Find where the given text appears and provide that cell's center as [X, Y] coordinate. 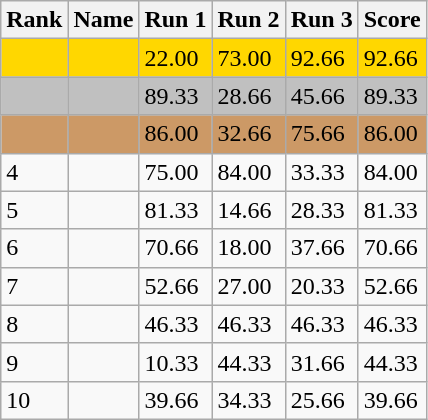
8 [34, 324]
32.66 [248, 134]
28.66 [248, 96]
27.00 [248, 286]
4 [34, 172]
Run 3 [322, 20]
Run 1 [176, 20]
10.33 [176, 362]
28.33 [322, 210]
Run 2 [248, 20]
73.00 [248, 58]
22.00 [176, 58]
18.00 [248, 248]
25.66 [322, 400]
Score [392, 20]
75.66 [322, 134]
75.00 [176, 172]
31.66 [322, 362]
9 [34, 362]
Name [104, 20]
20.33 [322, 286]
5 [34, 210]
Rank [34, 20]
6 [34, 248]
14.66 [248, 210]
10 [34, 400]
45.66 [322, 96]
37.66 [322, 248]
33.33 [322, 172]
34.33 [248, 400]
7 [34, 286]
